Determine the [X, Y] coordinate at the center of the cell enclosing the given text.  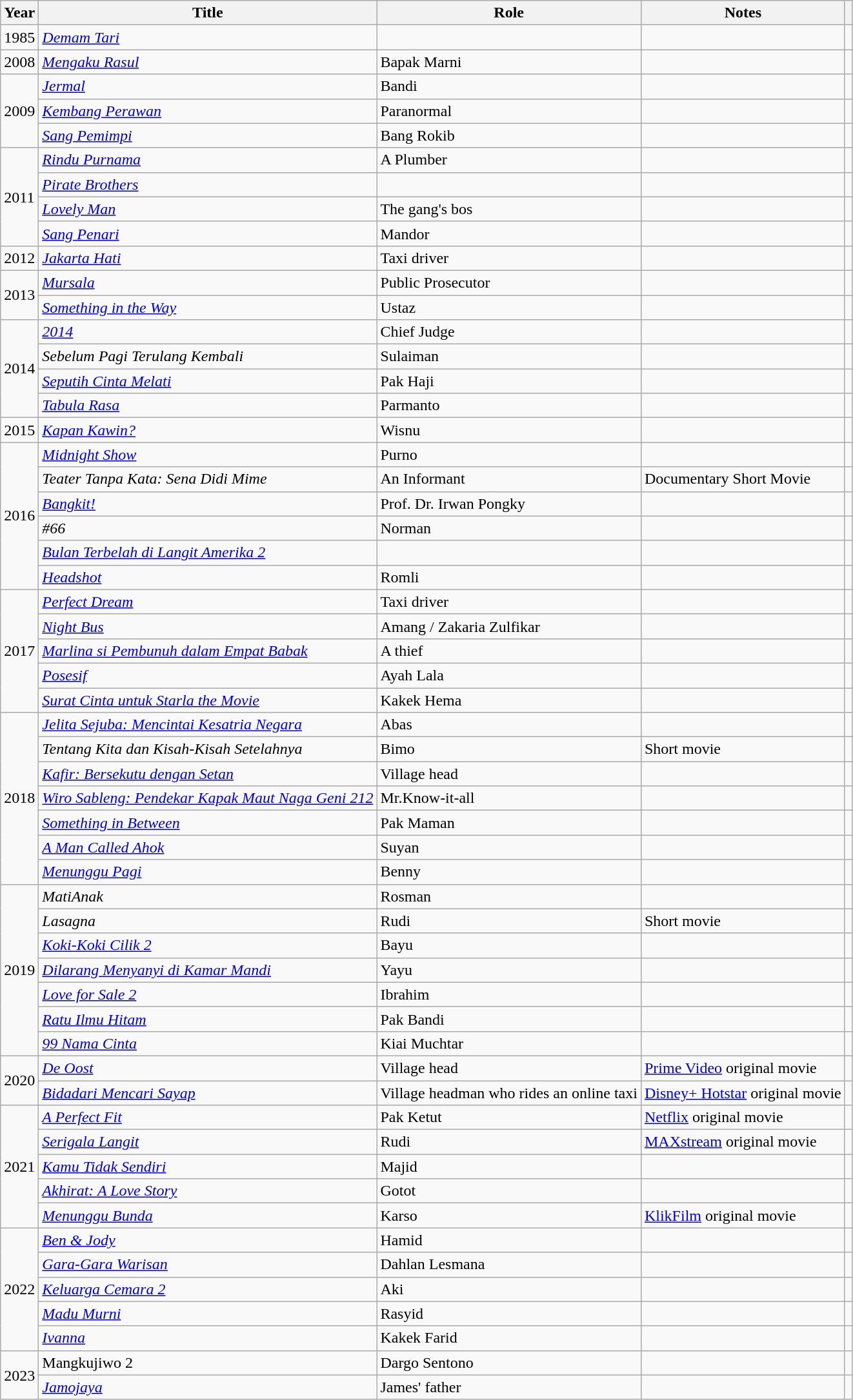
De Oost [208, 1068]
Menunggu Bunda [208, 1216]
MAXstream original movie [743, 1142]
James' father [509, 1387]
Village headman who rides an online taxi [509, 1093]
Pirate Brothers [208, 184]
The gang's bos [509, 209]
Something in the Way [208, 308]
2008 [19, 62]
Demam Tari [208, 37]
Suyan [509, 847]
Ibrahim [509, 994]
Chief Judge [509, 332]
Abas [509, 725]
Ustaz [509, 308]
Netflix original movie [743, 1118]
Benny [509, 872]
Wiro Sableng: Pendekar Kapak Maut Naga Geni 212 [208, 798]
Kapan Kawin? [208, 430]
Mandor [509, 233]
2018 [19, 798]
Madu Murni [208, 1314]
Gotot [509, 1191]
Prime Video original movie [743, 1068]
2013 [19, 295]
A Plumber [509, 160]
2012 [19, 258]
Role [509, 13]
Documentary Short Movie [743, 479]
Lovely Man [208, 209]
Pak Ketut [509, 1118]
2020 [19, 1080]
Mengaku Rasul [208, 62]
Dilarang Menyanyi di Kamar Mandi [208, 970]
Amang / Zakaria Zulfikar [509, 626]
2021 [19, 1167]
Bayu [509, 945]
2017 [19, 651]
Seputih Cinta Melati [208, 381]
Midnight Show [208, 455]
2019 [19, 970]
Pak Maman [509, 823]
Disney+ Hotstar original movie [743, 1093]
Mursala [208, 282]
A Man Called Ahok [208, 847]
Bulan Terbelah di Langit Amerika 2 [208, 553]
Kakek Farid [509, 1338]
1985 [19, 37]
Tentang Kita dan Kisah-Kisah Setelahnya [208, 749]
Gara-Gara Warisan [208, 1265]
Sang Pemimpi [208, 135]
Hamid [509, 1240]
Kafir: Bersekutu dengan Setan [208, 774]
A thief [509, 651]
Serigala Langit [208, 1142]
#66 [208, 528]
Jamojaya [208, 1387]
Jelita Sejuba: Mencintai Kesatria Negara [208, 725]
2022 [19, 1289]
Perfect Dream [208, 602]
Kakek Hema [509, 700]
2016 [19, 516]
Ben & Jody [208, 1240]
Title [208, 13]
Public Prosecutor [509, 282]
Dargo Sentono [509, 1363]
Rosman [509, 896]
Wisnu [509, 430]
2015 [19, 430]
Ivanna [208, 1338]
Akhirat: A Love Story [208, 1191]
Notes [743, 13]
Bandi [509, 86]
Pak Haji [509, 381]
KlikFilm original movie [743, 1216]
MatiAnak [208, 896]
Posesif [208, 675]
Headshot [208, 577]
Sulaiman [509, 357]
Jakarta Hati [208, 258]
Norman [509, 528]
Sang Penari [208, 233]
Tabula Rasa [208, 406]
Aki [509, 1289]
Something in Between [208, 823]
Karso [509, 1216]
Kamu Tidak Sendiri [208, 1167]
Teater Tanpa Kata: Sena Didi Mime [208, 479]
Surat Cinta untuk Starla the Movie [208, 700]
Romli [509, 577]
Koki-Koki Cilik 2 [208, 945]
Menunggu Pagi [208, 872]
Year [19, 13]
2009 [19, 111]
Bidadari Mencari Sayap [208, 1093]
Bangkit! [208, 504]
Yayu [509, 970]
Rindu Purnama [208, 160]
Lasagna [208, 921]
Kiai Muchtar [509, 1043]
Kembang Perawan [208, 111]
Marlina si Pembunuh dalam Empat Babak [208, 651]
Majid [509, 1167]
Love for Sale 2 [208, 994]
An Informant [509, 479]
Dahlan Lesmana [509, 1265]
2011 [19, 197]
Keluarga Cemara 2 [208, 1289]
Sebelum Pagi Terulang Kembali [208, 357]
2023 [19, 1375]
Ayah Lala [509, 675]
Mr.Know-it-all [509, 798]
Rasyid [509, 1314]
Pak Bandi [509, 1019]
Ratu Ilmu Hitam [208, 1019]
Prof. Dr. Irwan Pongky [509, 504]
Bimo [509, 749]
Paranormal [509, 111]
Parmanto [509, 406]
Bang Rokib [509, 135]
99 Nama Cinta [208, 1043]
Jermal [208, 86]
Purno [509, 455]
A Perfect Fit [208, 1118]
Night Bus [208, 626]
Mangkujiwo 2 [208, 1363]
Bapak Marni [509, 62]
